For the text-containing cell, return its midpoint in (x, y) coordinate format. 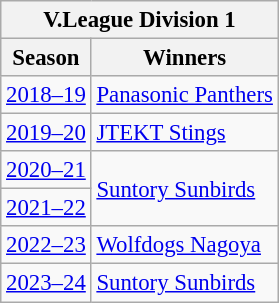
JTEKT Stings (184, 133)
2021–22 (46, 208)
Panasonic Panthers (184, 95)
2019–20 (46, 133)
2022–23 (46, 245)
Wolfdogs Nagoya (184, 245)
2020–21 (46, 170)
Winners (184, 58)
V.League Division 1 (140, 20)
Season (46, 58)
2018–19 (46, 95)
2023–24 (46, 283)
